Return (X, Y) of the center of cell containing provided text 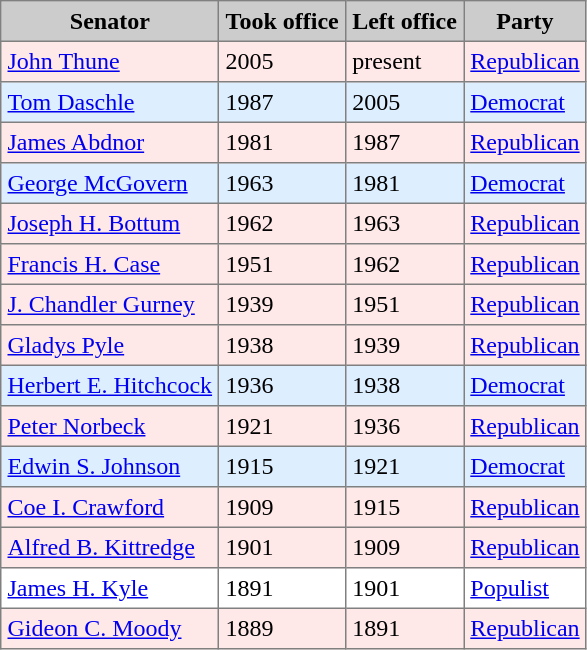
Gladys Pyle (110, 345)
Peter Norbeck (110, 426)
John Thune (110, 61)
James H. Kyle (110, 588)
Francis H. Case (110, 264)
George McGovern (110, 183)
Took office (282, 21)
James Abdnor (110, 142)
Coe I. Crawford (110, 507)
Alfred B. Kittredge (110, 547)
1889 (282, 628)
Senator (110, 21)
Party (526, 21)
J. Chandler Gurney (110, 304)
Edwin S. Johnson (110, 466)
Tom Daschle (110, 102)
present (404, 61)
Gideon C. Moody (110, 628)
Joseph H. Bottum (110, 223)
Populist (526, 588)
Left office (404, 21)
Herbert E. Hitchcock (110, 385)
